Detect which cell encompasses the target text, then output its (X, Y) center coordinate. 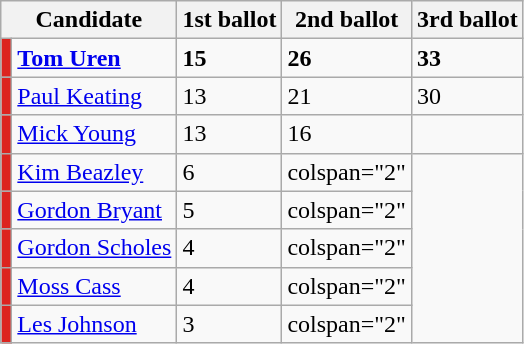
3 (230, 324)
Kim Beazley (94, 172)
30 (467, 96)
5 (230, 210)
15 (230, 58)
Moss Cass (94, 286)
Gordon Bryant (94, 210)
21 (347, 96)
Candidate (89, 20)
Paul Keating (94, 96)
2nd ballot (347, 20)
6 (230, 172)
Tom Uren (94, 58)
1st ballot (230, 20)
Gordon Scholes (94, 248)
Mick Young (94, 134)
16 (347, 134)
3rd ballot (467, 20)
Les Johnson (94, 324)
33 (467, 58)
26 (347, 58)
